Return [x, y] of the center of cell containing provided text 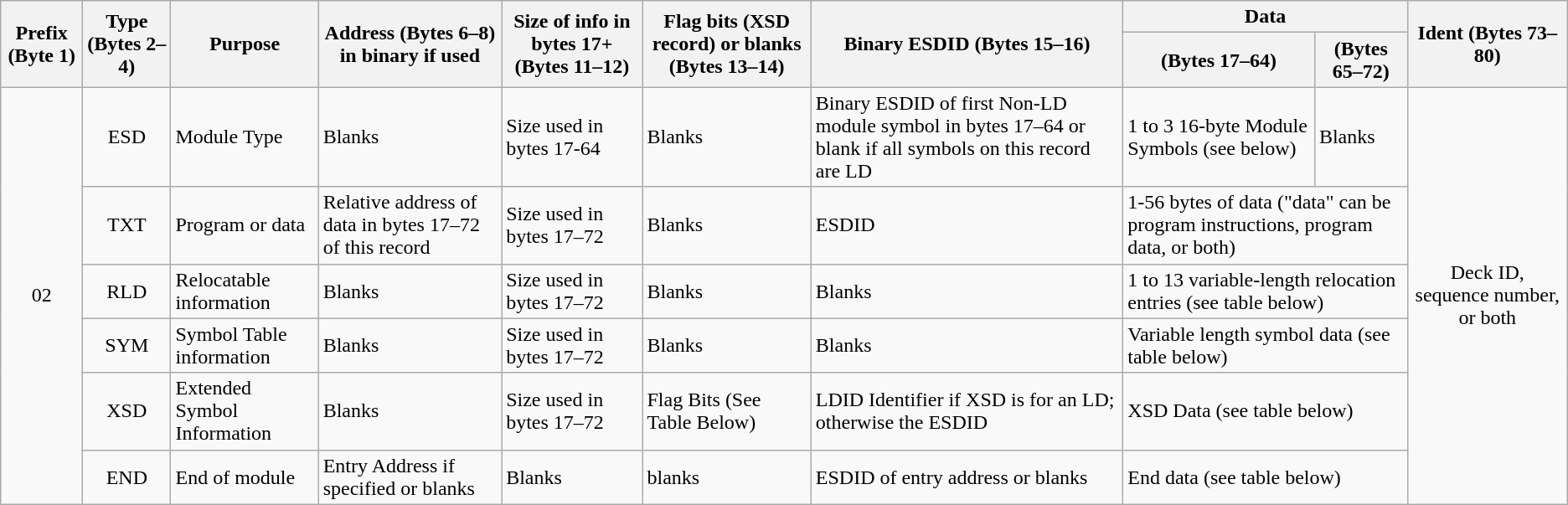
02 [42, 296]
1 to 3 16-byte Module Symbols (see below) [1220, 137]
ESDID [967, 225]
Ident (Bytes 73–80) [1488, 44]
Deck ID,sequence number,or both [1488, 296]
Size of info in bytes 17+ (Bytes 11–12) [572, 44]
Extended Symbol Information [245, 411]
ESDID of entry address or blanks [967, 477]
Symbol Table information [245, 345]
End of module [245, 477]
Entry Address if specified or blanks [410, 477]
Prefix (Byte 1) [42, 44]
LDID Identifier if XSD is for an LD; otherwise the ESDID [967, 411]
End data (see table below) [1266, 477]
Type (Bytes 2–4) [127, 44]
END [127, 477]
Module Type [245, 137]
XSD [127, 411]
RLD [127, 291]
ESD [127, 137]
(Bytes 17–64) [1220, 60]
blanks [727, 477]
(Bytes 65–72) [1360, 60]
TXT [127, 225]
Data [1266, 17]
SYM [127, 345]
Flag Bits (See Table Below) [727, 411]
1-56 bytes of data ("data" can be program instructions, program data, or both) [1266, 225]
Purpose [245, 44]
Size used in bytes 17-64 [572, 137]
Binary ESDID of first Non-LD module symbol in bytes 17–64 or blank if all symbols on this record are LD [967, 137]
Relative address of data in bytes 17–72 of this record [410, 225]
Flag bits (XSD record) or blanks (Bytes 13–14) [727, 44]
Program or data [245, 225]
XSD Data (see table below) [1266, 411]
Binary ESDID (Bytes 15–16) [967, 44]
Relocatable information [245, 291]
1 to 13 variable-length relocation entries (see table below) [1266, 291]
Variable length symbol data (see table below) [1266, 345]
Address (Bytes 6–8) in binary if used [410, 44]
